For the text-containing cell, return its midpoint in (x, y) coordinate format. 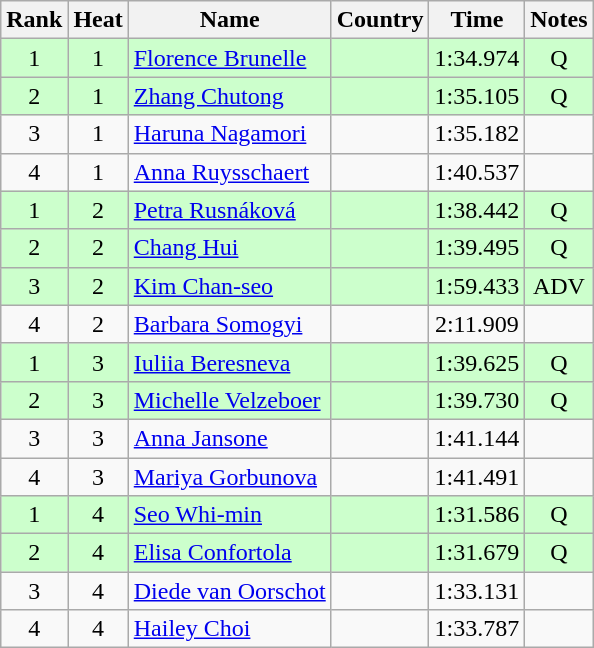
Time (477, 20)
Elisa Confortola (230, 553)
1:40.537 (477, 172)
1:31.586 (477, 515)
1:33.787 (477, 629)
1:41.144 (477, 438)
Petra Rusnáková (230, 210)
1:33.131 (477, 591)
Name (230, 20)
Florence Brunelle (230, 58)
1:41.491 (477, 477)
Country (380, 20)
Anna Jansone (230, 438)
Hailey Choi (230, 629)
Mariya Gorbunova (230, 477)
Iuliia Beresneva (230, 362)
Rank (34, 20)
1:31.679 (477, 553)
Kim Chan-seo (230, 286)
1:39.495 (477, 248)
1:39.625 (477, 362)
Diede van Oorschot (230, 591)
ADV (559, 286)
1:39.730 (477, 400)
1:35.105 (477, 96)
Haruna Nagamori (230, 134)
Heat (98, 20)
Michelle Velzeboer (230, 400)
Zhang Chutong (230, 96)
Anna Ruysschaert (230, 172)
1:59.433 (477, 286)
Barbara Somogyi (230, 324)
Seo Whi-min (230, 515)
1:38.442 (477, 210)
Chang Hui (230, 248)
Notes (559, 20)
2:11.909 (477, 324)
1:34.974 (477, 58)
1:35.182 (477, 134)
